From the cell containing the given text, extract its center point as (X, Y) coordinate. 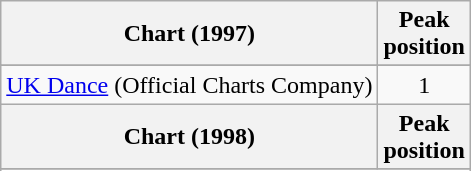
1 (424, 85)
Chart (1997) (190, 34)
UK Dance (Official Charts Company) (190, 85)
Chart (1998) (190, 136)
